Output the [x, y] coordinate of the center of the cell containing the given text.  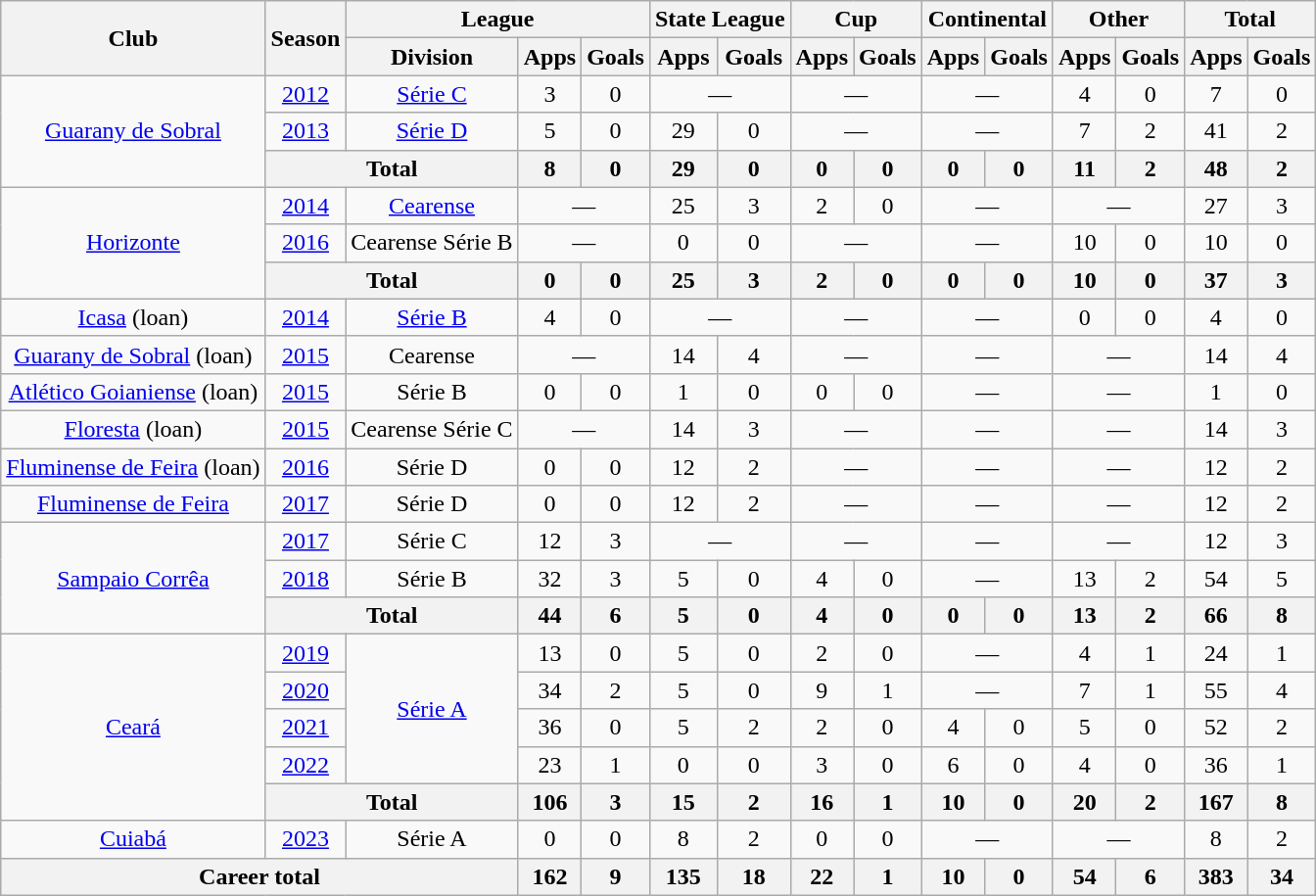
Division [432, 57]
Cup [856, 20]
State League [720, 20]
Club [133, 38]
Cearense Série B [432, 243]
55 [1216, 690]
2012 [305, 94]
18 [754, 876]
2021 [305, 728]
44 [549, 616]
2020 [305, 690]
22 [822, 876]
Guarany de Sobral [133, 131]
Ceará [133, 728]
52 [1216, 728]
Guarany de Sobral (loan) [133, 354]
Sampaio Corrêa [133, 579]
37 [1216, 280]
48 [1216, 168]
Fluminense de Feira (loan) [133, 467]
167 [1216, 802]
162 [549, 876]
23 [549, 765]
2022 [305, 765]
League [497, 20]
20 [1084, 802]
Horizonte [133, 243]
2023 [305, 839]
32 [549, 579]
2019 [305, 653]
Season [305, 38]
Cuiabá [133, 839]
Career total [259, 876]
135 [683, 876]
106 [549, 802]
Other [1118, 20]
Floresta (loan) [133, 429]
27 [1216, 206]
66 [1216, 616]
16 [822, 802]
11 [1084, 168]
2013 [305, 131]
41 [1216, 131]
Fluminense de Feira [133, 504]
24 [1216, 653]
Continental [987, 20]
383 [1216, 876]
Cearense Série C [432, 429]
Atlético Goianiense (loan) [133, 392]
Icasa (loan) [133, 317]
15 [683, 802]
2018 [305, 579]
